Scan for the cell matching the given text and deliver its [X, Y] coordinate at center. 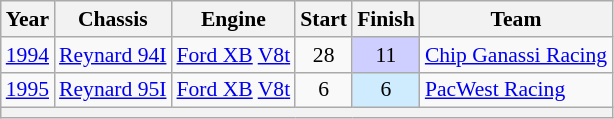
Engine [233, 19]
1994 [28, 55]
Team [516, 19]
Reynard 95I [112, 90]
28 [324, 55]
PacWest Racing [516, 90]
Year [28, 19]
11 [386, 55]
1995 [28, 90]
Finish [386, 19]
Chassis [112, 19]
Reynard 94I [112, 55]
Chip Ganassi Racing [516, 55]
Start [324, 19]
